Return the (X, Y) coordinate for the center point of the cell that contains the specified text.  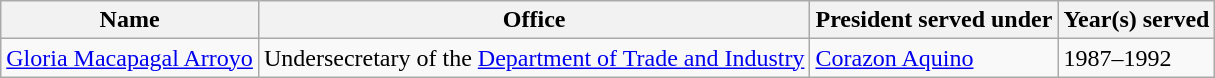
President served under (934, 20)
Undersecretary of the Department of Trade and Industry (534, 58)
Gloria Macapagal Arroyo (130, 58)
Year(s) served (1136, 20)
Office (534, 20)
Name (130, 20)
1987–1992 (1136, 58)
Corazon Aquino (934, 58)
